Locate the cell with the specified text and output its [X, Y] center coordinate. 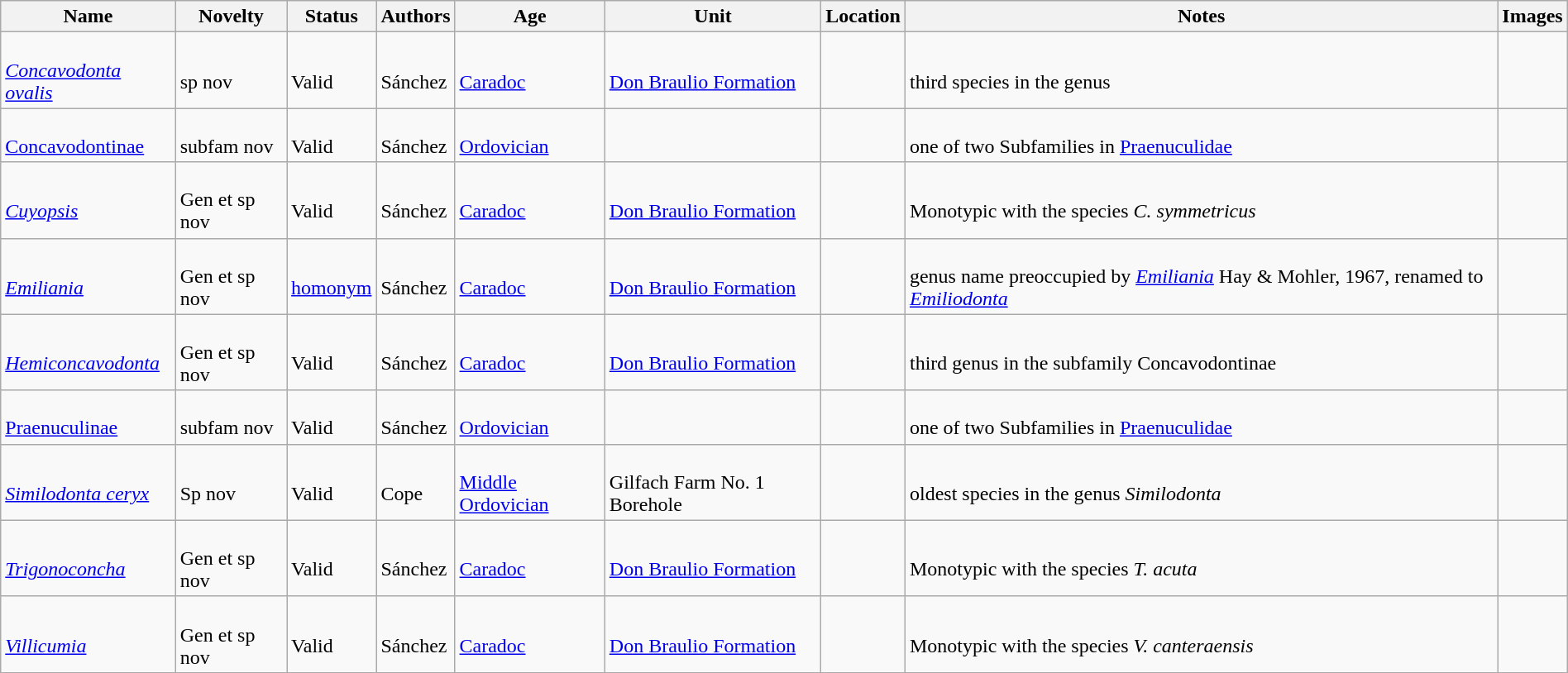
Gilfach Farm No. 1 Borehole [713, 482]
Villicumia [88, 634]
Status [332, 17]
Cuyopsis [88, 200]
third species in the genus [1201, 70]
Praenuculinae [88, 417]
Cope [415, 482]
Name [88, 17]
Monotypic with the species V. canteraensis [1201, 634]
sp nov [231, 70]
genus name preoccupied by Emiliania Hay & Mohler, 1967, renamed to Emiliodonta [1201, 276]
Middle Ordovician [529, 482]
Emiliania [88, 276]
Images [1532, 17]
Similodonta ceryx [88, 482]
third genus in the subfamily Concavodontinae [1201, 352]
Concavodontinae [88, 136]
Unit [713, 17]
homonym [332, 276]
Notes [1201, 17]
Authors [415, 17]
oldest species in the genus Similodonta [1201, 482]
Monotypic with the species C. symmetricus [1201, 200]
Sp nov [231, 482]
Monotypic with the species T. acuta [1201, 558]
Location [863, 17]
Novelty [231, 17]
Trigonoconcha [88, 558]
Concavodonta ovalis [88, 70]
Hemiconcavodonta [88, 352]
Age [529, 17]
